Return (X, Y) of the center of cell containing provided text 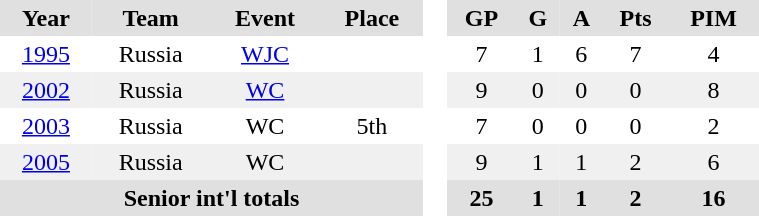
A (581, 18)
8 (714, 90)
Place (372, 18)
16 (714, 198)
Pts (636, 18)
5th (372, 126)
2003 (46, 126)
PIM (714, 18)
Event (264, 18)
WJC (264, 54)
2002 (46, 90)
Year (46, 18)
2005 (46, 162)
Senior int'l totals (212, 198)
G (538, 18)
1995 (46, 54)
25 (481, 198)
4 (714, 54)
Team (151, 18)
GP (481, 18)
